For the text-containing cell, return its midpoint in (X, Y) coordinate format. 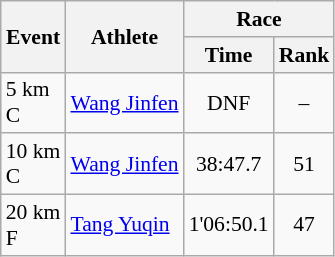
20 km F (34, 226)
DNF (229, 102)
Time (229, 55)
Tang Yuqin (124, 226)
10 km C (34, 164)
38:47.7 (229, 164)
5 km C (34, 102)
51 (304, 164)
47 (304, 226)
– (304, 102)
Rank (304, 55)
Race (260, 19)
Athlete (124, 36)
Event (34, 36)
1'06:50.1 (229, 226)
